Extract the [x, y] coordinate from the center of the cell holding the provided text.  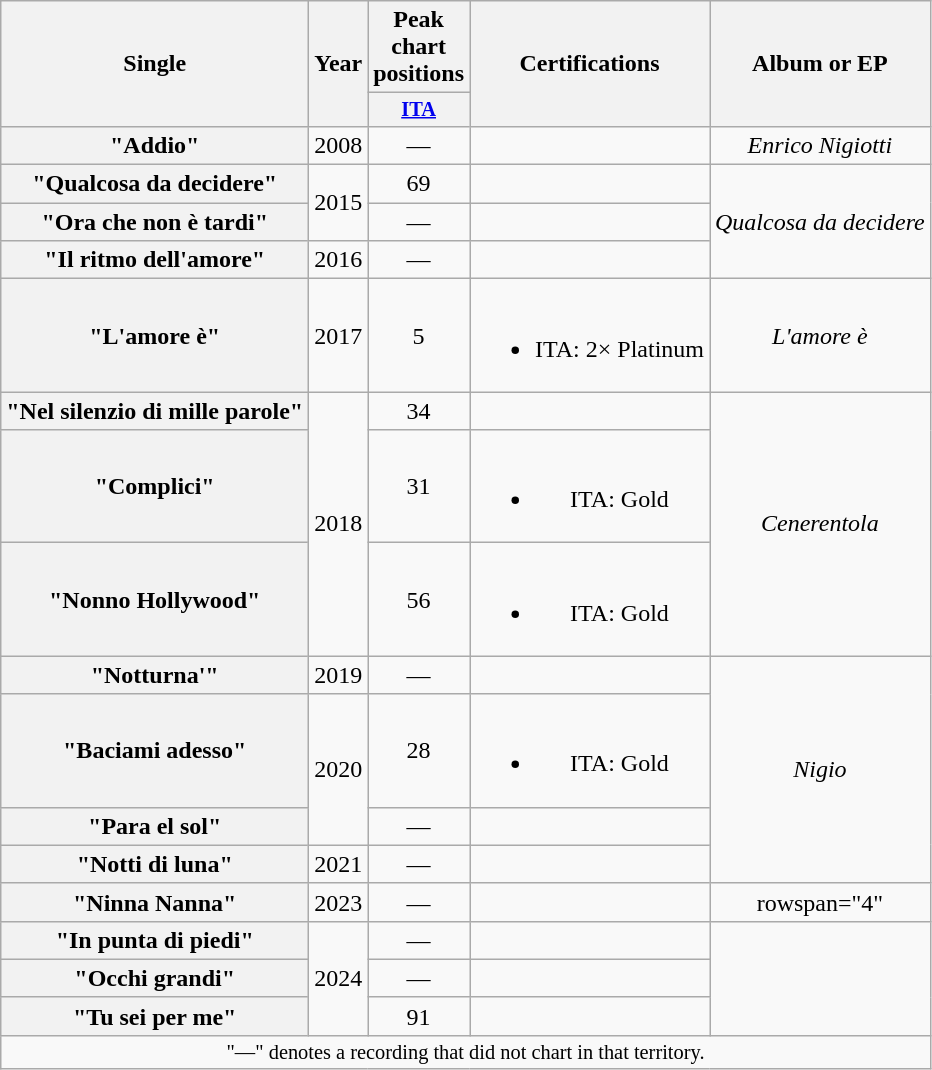
2015 [338, 203]
Peak chart positions [419, 47]
2008 [338, 145]
"Complici" [155, 486]
"—" denotes a recording that did not chart in that territory. [466, 1052]
"Ninna Nanna" [155, 902]
2019 [338, 675]
2024 [338, 978]
Year [338, 64]
56 [419, 600]
"Para el sol" [155, 826]
"Baciami adesso" [155, 750]
Certifications [590, 64]
Single [155, 64]
"Addio" [155, 145]
"L'amore è" [155, 336]
Enrico Nigiotti [820, 145]
"Il ritmo dell'amore" [155, 260]
2021 [338, 864]
"Notturna'" [155, 675]
2017 [338, 336]
"Occhi grandi" [155, 978]
31 [419, 486]
"Ora che non è tardi" [155, 222]
L'amore è [820, 336]
69 [419, 184]
5 [419, 336]
Qualcosa da decidere [820, 222]
ITA [419, 110]
"Nel silenzio di mille parole" [155, 411]
"Nonno Hollywood" [155, 600]
Album or EP [820, 64]
"In punta di piedi" [155, 940]
Cenerentola [820, 524]
rowspan="4" [820, 902]
2016 [338, 260]
91 [419, 1016]
2018 [338, 524]
2020 [338, 770]
Nigio [820, 770]
"Tu sei per me" [155, 1016]
ITA: 2× Platinum [590, 336]
28 [419, 750]
"Qualcosa da decidere" [155, 184]
"Notti di luna" [155, 864]
34 [419, 411]
2023 [338, 902]
